Extract the (X, Y) coordinate from the center of the cell holding the provided text.  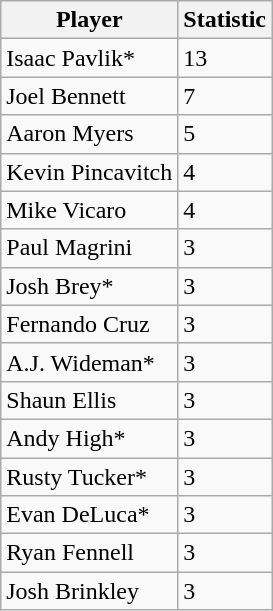
Shaun Ellis (90, 400)
Isaac Pavlik* (90, 58)
Mike Vicaro (90, 210)
Aaron Myers (90, 134)
Player (90, 20)
13 (225, 58)
Paul Magrini (90, 248)
Joel Bennett (90, 96)
Josh Brey* (90, 286)
A.J. Wideman* (90, 362)
Fernando Cruz (90, 324)
Rusty Tucker* (90, 477)
5 (225, 134)
7 (225, 96)
Andy High* (90, 438)
Evan DeLuca* (90, 515)
Kevin Pincavitch (90, 172)
Statistic (225, 20)
Ryan Fennell (90, 553)
Josh Brinkley (90, 591)
